Identify which cell holds the provided text, then report its (X, Y) central coordinate. 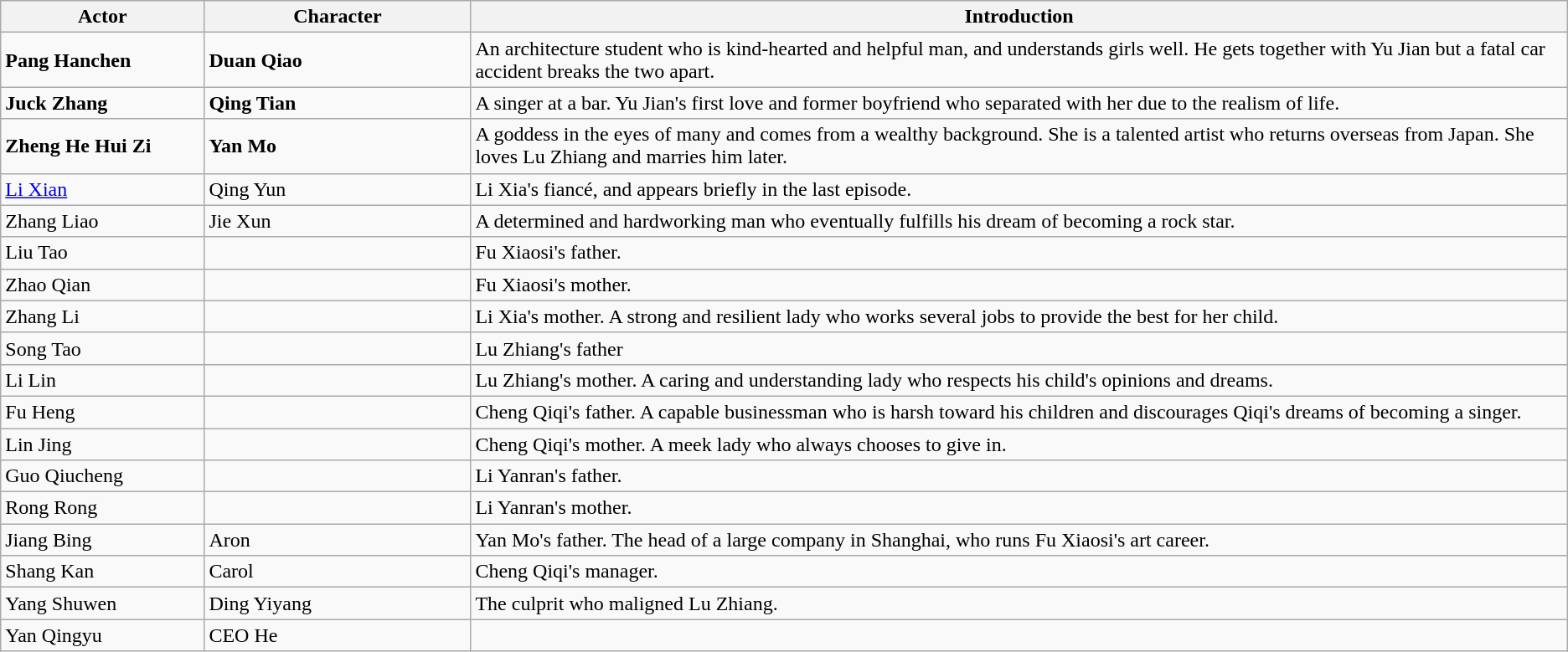
Lu Zhiang's father (1019, 348)
Li Yanran's mother. (1019, 508)
Yan Mo's father. The head of a large company in Shanghai, who runs Fu Xiaosi's art career. (1019, 540)
Guo Qiucheng (102, 476)
Actor (102, 17)
Jie Xun (338, 221)
Rong Rong (102, 508)
Li Xia's mother. A strong and resilient lady who works several jobs to provide the best for her child. (1019, 316)
Character (338, 17)
Ding Yiyang (338, 603)
Qing Tian (338, 103)
Duan Qiao (338, 60)
Zhang Li (102, 316)
A determined and hardworking man who eventually fulfills his dream of becoming a rock star. (1019, 221)
Lu Zhiang's mother. A caring and understanding lady who respects his child's opinions and dreams. (1019, 380)
Juck Zhang (102, 103)
Yan Qingyu (102, 635)
Yang Shuwen (102, 603)
The culprit who maligned Lu Zhiang. (1019, 603)
Li Yanran's father. (1019, 476)
Carol (338, 572)
Li Xia's fiancé, and appears briefly in the last episode. (1019, 189)
Pang Hanchen (102, 60)
Aron (338, 540)
Zheng He Hui Zi (102, 146)
Yan Mo (338, 146)
Cheng Qiqi's father. A capable businessman who is harsh toward his children and discourages Qiqi's dreams of becoming a singer. (1019, 412)
Qing Yun (338, 189)
Cheng Qiqi's manager. (1019, 572)
Li Xian (102, 189)
Song Tao (102, 348)
Zhang Liao (102, 221)
Jiang Bing (102, 540)
A singer at a bar. Yu Jian's first love and former boyfriend who separated with her due to the realism of life. (1019, 103)
Fu Xiaosi's mother. (1019, 285)
Zhao Qian (102, 285)
Liu Tao (102, 253)
CEO He (338, 635)
Fu Heng (102, 412)
Lin Jing (102, 444)
Cheng Qiqi's mother. A meek lady who always chooses to give in. (1019, 444)
Introduction (1019, 17)
Fu Xiaosi's father. (1019, 253)
Li Lin (102, 380)
Shang Kan (102, 572)
